For the text-containing cell, return its midpoint in [X, Y] coordinate format. 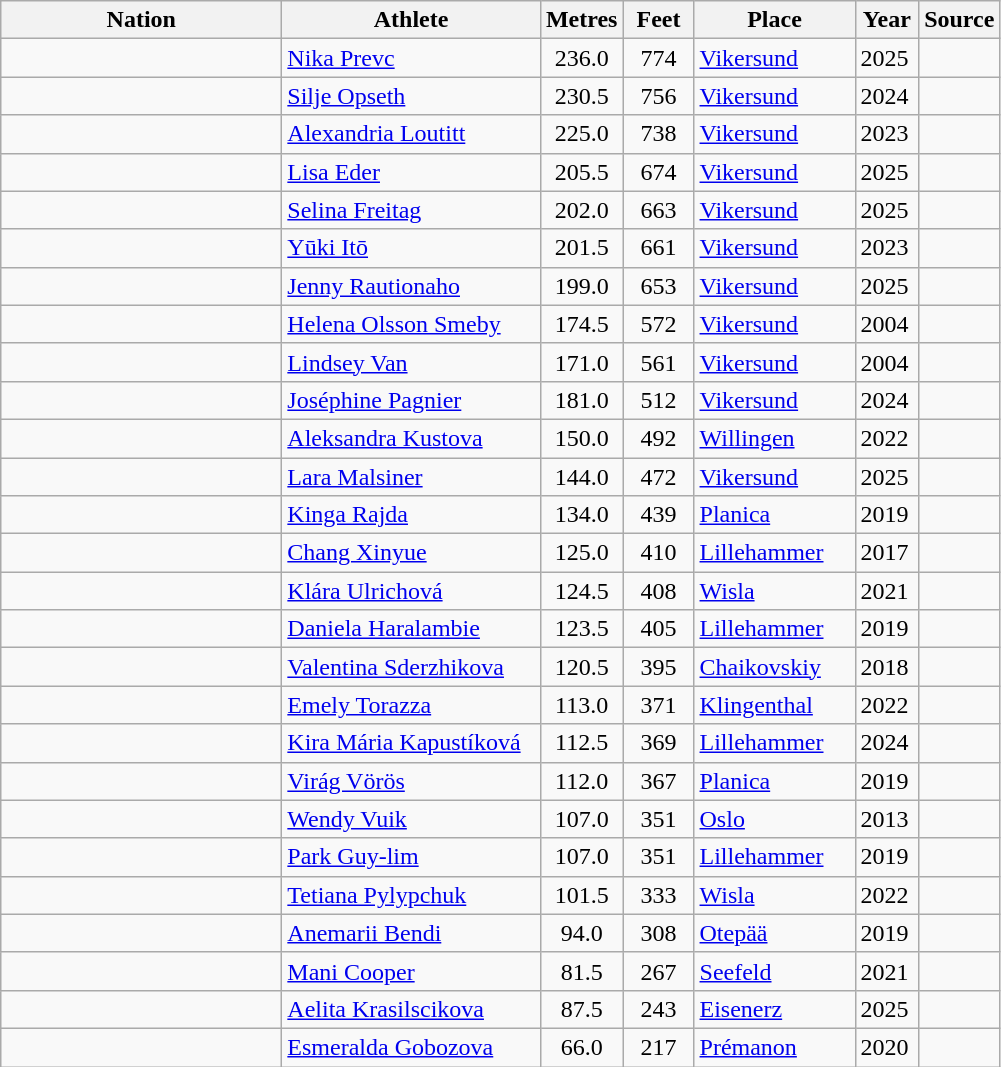
123.5 [582, 629]
439 [658, 515]
243 [658, 1009]
94.0 [582, 933]
492 [658, 438]
Prémanon [774, 1047]
Otepää [774, 933]
Nika Prevc [412, 58]
410 [658, 553]
112.5 [582, 743]
Alexandria Loutitt [412, 134]
472 [658, 477]
Anemarii Bendi [412, 933]
Selina Freitag [412, 210]
Feet [658, 20]
Eisenerz [774, 1009]
674 [658, 172]
Emely Torazza [412, 705]
561 [658, 362]
738 [658, 134]
661 [658, 248]
Wendy Vuik [412, 819]
369 [658, 743]
Helena Olsson Smeby [412, 324]
Joséphine Pagnier [412, 400]
774 [658, 58]
Mani Cooper [412, 971]
66.0 [582, 1047]
572 [658, 324]
174.5 [582, 324]
Lisa Eder [412, 172]
Willingen [774, 438]
2017 [887, 553]
2018 [887, 667]
756 [658, 96]
Lara Malsiner [412, 477]
267 [658, 971]
512 [658, 400]
112.0 [582, 781]
Oslo [774, 819]
236.0 [582, 58]
202.0 [582, 210]
150.0 [582, 438]
Park Guy-lim [412, 857]
87.5 [582, 1009]
333 [658, 895]
Athlete [412, 20]
2013 [887, 819]
Year [887, 20]
134.0 [582, 515]
Silje Opseth [412, 96]
Valentina Sderzhikova [412, 667]
Seefeld [774, 971]
205.5 [582, 172]
Virág Vörös [412, 781]
Klingenthal [774, 705]
Lindsey Van [412, 362]
Aelita Krasilscikova [412, 1009]
Yūki Itō [412, 248]
113.0 [582, 705]
653 [658, 286]
Tetiana Pylypchuk [412, 895]
405 [658, 629]
Chang Xinyue [412, 553]
199.0 [582, 286]
181.0 [582, 400]
201.5 [582, 248]
395 [658, 667]
Jenny Rautionaho [412, 286]
Klára Ulrichová [412, 591]
Chaikovskiy [774, 667]
225.0 [582, 134]
230.5 [582, 96]
Metres [582, 20]
371 [658, 705]
81.5 [582, 971]
663 [658, 210]
Esmeralda Gobozova [412, 1047]
2020 [887, 1047]
408 [658, 591]
Kinga Rajda [412, 515]
308 [658, 933]
Nation [142, 20]
120.5 [582, 667]
Kira Mária Kapustíková [412, 743]
367 [658, 781]
125.0 [582, 553]
Place [774, 20]
144.0 [582, 477]
Source [960, 20]
124.5 [582, 591]
101.5 [582, 895]
Daniela Haralambie [412, 629]
Aleksandra Kustova [412, 438]
217 [658, 1047]
171.0 [582, 362]
